Locate the cell with the specified text and output its (X, Y) center coordinate. 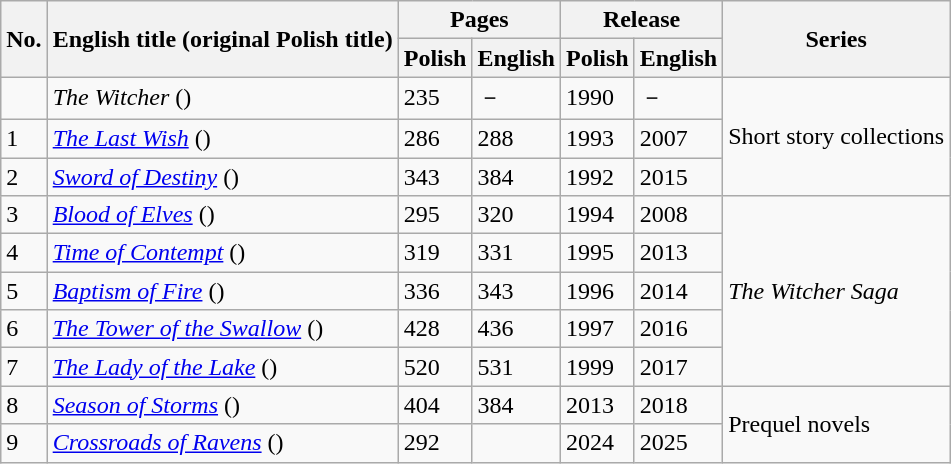
No. (24, 39)
6 (24, 329)
428 (435, 329)
2 (24, 177)
2024 (597, 443)
Season of Storms () (222, 405)
286 (435, 138)
Blood of Elves () (222, 215)
1997 (597, 329)
331 (516, 253)
235 (435, 98)
Prequel novels (836, 424)
404 (435, 405)
1993 (597, 138)
The Lady of the Lake () (222, 367)
9 (24, 443)
319 (435, 253)
1995 (597, 253)
4 (24, 253)
2018 (678, 405)
2007 (678, 138)
The Witcher Saga (836, 291)
320 (516, 215)
2008 (678, 215)
The Last Wish () (222, 138)
1992 (597, 177)
Pages (479, 20)
Baptism of Fire () (222, 291)
2017 (678, 367)
2016 (678, 329)
Series (836, 39)
The Tower of the Swallow () (222, 329)
2015 (678, 177)
1 (24, 138)
1999 (597, 367)
531 (516, 367)
7 (24, 367)
8 (24, 405)
2025 (678, 443)
1990 (597, 98)
1994 (597, 215)
288 (516, 138)
1996 (597, 291)
3 (24, 215)
2014 (678, 291)
Time of Contempt () (222, 253)
Short story collections (836, 136)
Release (641, 20)
436 (516, 329)
5 (24, 291)
Sword of Destiny () (222, 177)
295 (435, 215)
292 (435, 443)
Crossroads of Ravens () (222, 443)
The Witcher () (222, 98)
English title (original Polish title) (222, 39)
336 (435, 291)
520 (435, 367)
